Locate the cell with the specified text and output its [X, Y] center coordinate. 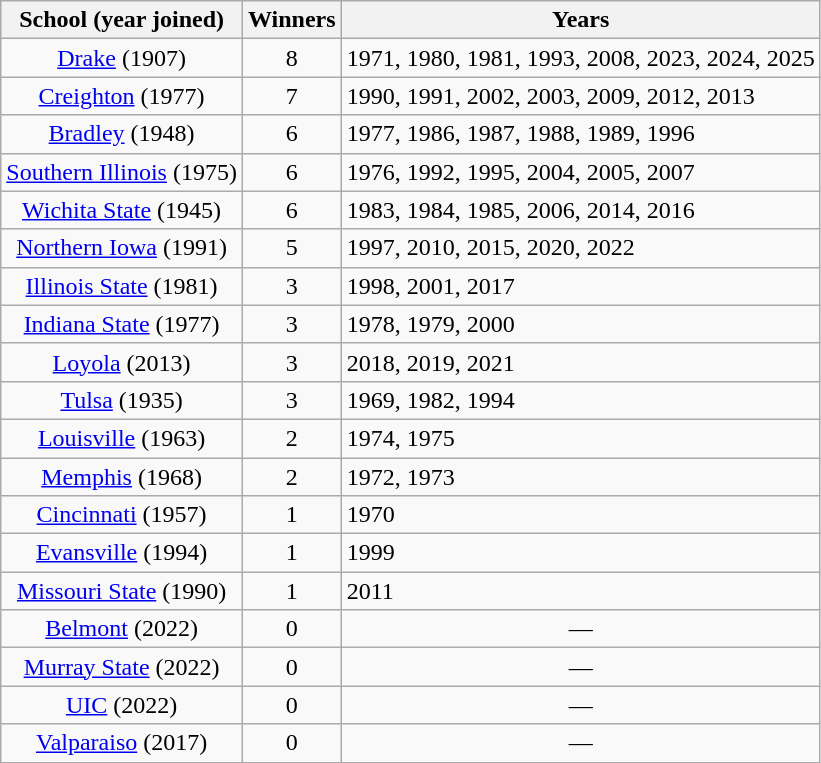
Murray State (2022) [122, 667]
Cincinnati (1957) [122, 515]
1997, 2010, 2015, 2020, 2022 [580, 248]
UIC (2022) [122, 705]
Belmont (2022) [122, 629]
1970 [580, 515]
Winners [292, 20]
Loyola (2013) [122, 362]
Missouri State (1990) [122, 591]
Bradley (1948) [122, 134]
1978, 1979, 2000 [580, 324]
1999 [580, 553]
5 [292, 248]
1977, 1986, 1987, 1988, 1989, 1996 [580, 134]
1976, 1992, 1995, 2004, 2005, 2007 [580, 172]
Memphis (1968) [122, 477]
Illinois State (1981) [122, 286]
Indiana State (1977) [122, 324]
Evansville (1994) [122, 553]
Years [580, 20]
8 [292, 58]
1971, 1980, 1981, 1993, 2008, 2023, 2024, 2025 [580, 58]
Wichita State (1945) [122, 210]
2018, 2019, 2021 [580, 362]
1969, 1982, 1994 [580, 400]
1972, 1973 [580, 477]
1974, 1975 [580, 438]
Southern Illinois (1975) [122, 172]
Valparaiso (2017) [122, 743]
Drake (1907) [122, 58]
Louisville (1963) [122, 438]
Creighton (1977) [122, 96]
School (year joined) [122, 20]
Northern Iowa (1991) [122, 248]
Tulsa (1935) [122, 400]
7 [292, 96]
2011 [580, 591]
1990, 1991, 2002, 2003, 2009, 2012, 2013 [580, 96]
1983, 1984, 1985, 2006, 2014, 2016 [580, 210]
1998, 2001, 2017 [580, 286]
